Provide the (x, y) coordinate of the cell's center where the given text is located.  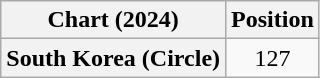
South Korea (Circle) (114, 58)
Position (273, 20)
Chart (2024) (114, 20)
127 (273, 58)
